Locate the cell with the specified text and output its [x, y] center coordinate. 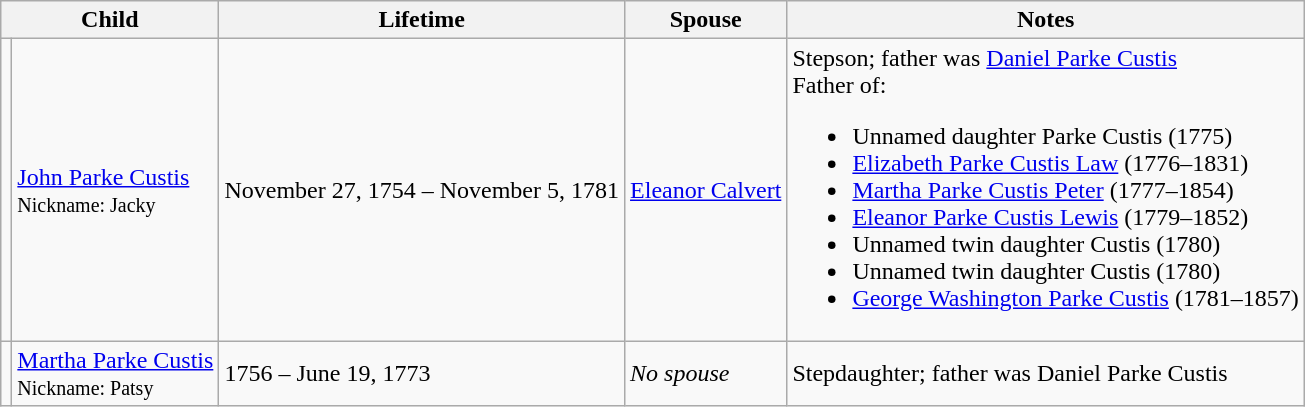
Lifetime [422, 20]
November 27, 1754 – November 5, 1781 [422, 190]
Child [110, 20]
Notes [1046, 20]
Spouse [706, 20]
John Parke CustisNickname: Jacky [116, 190]
Martha Parke Custis Nickname: Patsy [116, 374]
No spouse [706, 374]
Eleanor Calvert [706, 190]
Stepdaughter; father was Daniel Parke Custis [1046, 374]
1756 – June 19, 1773 [422, 374]
